Capture the cell that displays the provided text and extract its (X, Y) central coordinate. 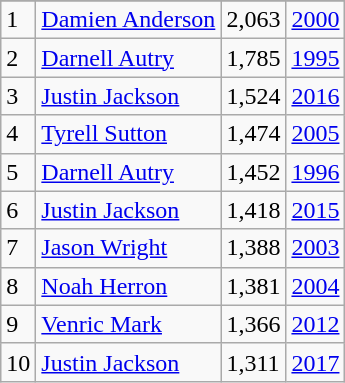
Venric Mark (128, 324)
2017 (316, 362)
1,785 (254, 58)
1,381 (254, 286)
Jason Wright (128, 248)
1,524 (254, 96)
1,418 (254, 210)
1 (18, 20)
8 (18, 286)
10 (18, 362)
Noah Herron (128, 286)
Damien Anderson (128, 20)
3 (18, 96)
2 (18, 58)
2,063 (254, 20)
2003 (316, 248)
1,474 (254, 134)
7 (18, 248)
2005 (316, 134)
2012 (316, 324)
1996 (316, 172)
1,366 (254, 324)
2000 (316, 20)
9 (18, 324)
1,452 (254, 172)
1,311 (254, 362)
1,388 (254, 248)
4 (18, 134)
1995 (316, 58)
Tyrell Sutton (128, 134)
5 (18, 172)
2015 (316, 210)
2016 (316, 96)
2004 (316, 286)
6 (18, 210)
